Scan for the cell matching the given text and deliver its [x, y] coordinate at center. 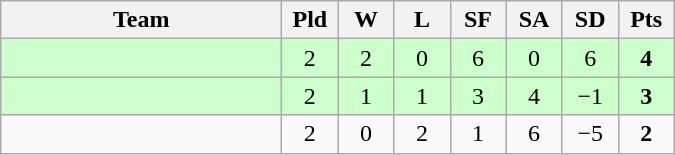
Pld [310, 20]
Team [142, 20]
L [422, 20]
−5 [590, 134]
SA [534, 20]
Pts [646, 20]
SF [478, 20]
SD [590, 20]
−1 [590, 96]
W [366, 20]
